Return [X, Y] of the center of cell containing provided text 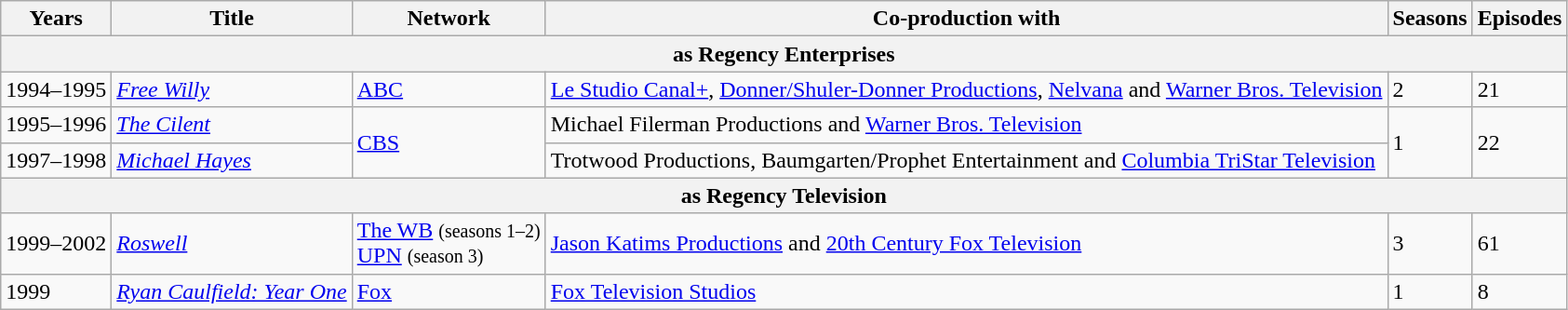
1994–1995 [56, 89]
1995–1996 [56, 125]
2 [1429, 89]
Michael Filerman Productions and Warner Bros. Television [966, 125]
Michael Hayes [232, 160]
Title [232, 19]
The Cilent [232, 125]
as Regency Enterprises [784, 54]
Le Studio Canal+, Donner/Shuler-Donner Productions, Nelvana and Warner Bros. Television [966, 89]
22 [1520, 142]
Ryan Caulfield: Year One [232, 291]
The WB (seasons 1–2)UPN (season 3) [449, 244]
Jason Katims Productions and 20th Century Fox Television [966, 244]
Network [449, 19]
8 [1520, 291]
as Regency Television [784, 195]
1999–2002 [56, 244]
CBS [449, 142]
Seasons [1429, 19]
Roswell [232, 244]
Years [56, 19]
Fox Television Studios [966, 291]
Free Willy [232, 89]
61 [1520, 244]
ABC [449, 89]
Fox [449, 291]
3 [1429, 244]
Co-production with [966, 19]
1997–1998 [56, 160]
1999 [56, 291]
21 [1520, 89]
Episodes [1520, 19]
Trotwood Productions, Baumgarten/Prophet Entertainment and Columbia TriStar Television [966, 160]
